Return the (X, Y) coordinate for the center point of the cell that contains the specified text.  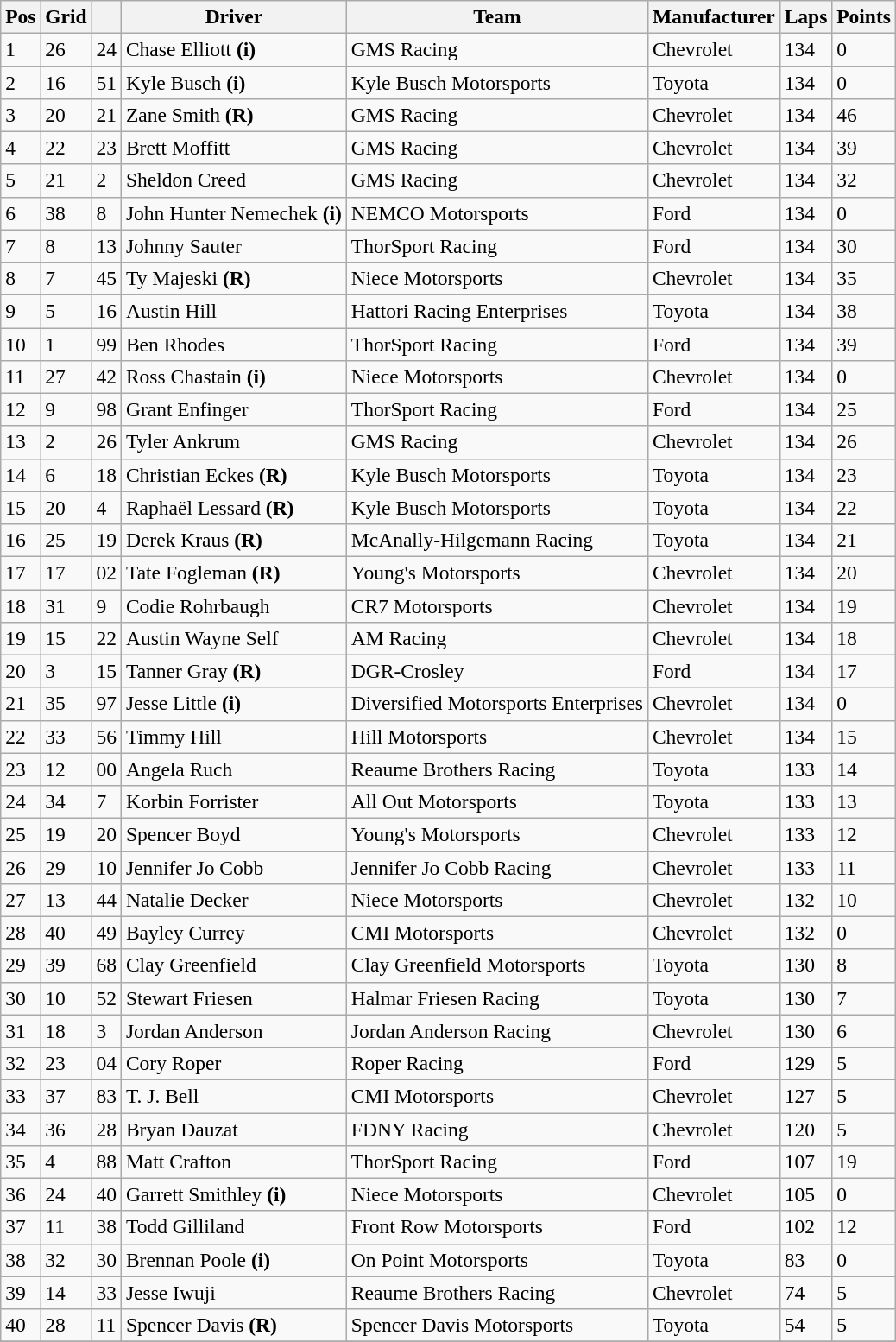
Derek Kraus (R) (233, 540)
Garrett Smithley (i) (233, 1194)
Team (497, 16)
Codie Rohrbaugh (233, 605)
All Out Motorsports (497, 801)
68 (106, 965)
John Hunter Nemechek (i) (233, 213)
Austin Hill (233, 311)
Tanner Gray (R) (233, 671)
Cory Roper (233, 1063)
Clay Greenfield (233, 965)
102 (806, 1227)
Jesse Iwuji (233, 1293)
51 (106, 82)
NEMCO Motorsports (497, 213)
120 (806, 1129)
Jennifer Jo Cobb Racing (497, 867)
Matt Crafton (233, 1162)
CR7 Motorsports (497, 605)
Hill Motorsports (497, 737)
02 (106, 573)
Kyle Busch (i) (233, 82)
Ty Majeski (R) (233, 278)
Timmy Hill (233, 737)
Spencer Boyd (233, 834)
49 (106, 933)
Jordan Anderson Racing (497, 1031)
54 (806, 1325)
Manufacturer (713, 16)
Stewart Friesen (233, 998)
Raphaël Lessard (R) (233, 508)
107 (806, 1162)
Front Row Motorsports (497, 1227)
Jennifer Jo Cobb (233, 867)
Spencer Davis (R) (233, 1325)
Tate Fogleman (R) (233, 573)
Ross Chastain (i) (233, 377)
105 (806, 1194)
Driver (233, 16)
44 (106, 900)
Diversified Motorsports Enterprises (497, 704)
Pos (21, 16)
Grant Enfinger (233, 409)
Grid (66, 16)
74 (806, 1293)
Todd Gilliland (233, 1227)
00 (106, 769)
45 (106, 278)
56 (106, 737)
127 (806, 1096)
Austin Wayne Self (233, 638)
Johnny Sauter (233, 246)
Halmar Friesen Racing (497, 998)
Ben Rhodes (233, 344)
97 (106, 704)
Bayley Currey (233, 933)
Bryan Dauzat (233, 1129)
Jesse Little (i) (233, 704)
McAnally-Hilgemann Racing (497, 540)
Christian Eckes (R) (233, 475)
Angela Ruch (233, 769)
Brett Moffitt (233, 148)
Chase Elliott (i) (233, 49)
Jordan Anderson (233, 1031)
52 (106, 998)
99 (106, 344)
DGR-Crosley (497, 671)
129 (806, 1063)
04 (106, 1063)
FDNY Racing (497, 1129)
46 (864, 115)
Tyler Ankrum (233, 442)
Laps (806, 16)
Points (864, 16)
Clay Greenfield Motorsports (497, 965)
Korbin Forrister (233, 801)
Spencer Davis Motorsports (497, 1325)
T. J. Bell (233, 1096)
Brennan Poole (i) (233, 1260)
88 (106, 1162)
Roper Racing (497, 1063)
AM Racing (497, 638)
Natalie Decker (233, 900)
Hattori Racing Enterprises (497, 311)
Zane Smith (R) (233, 115)
Sheldon Creed (233, 180)
98 (106, 409)
On Point Motorsports (497, 1260)
42 (106, 377)
